Determine the (X, Y) coordinate at the center of the cell enclosing the given text.  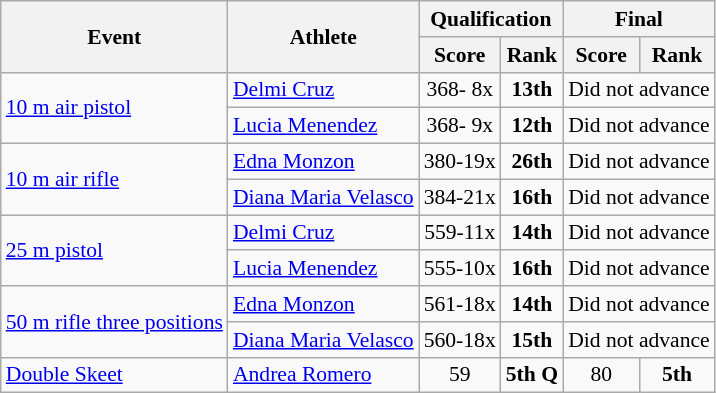
26th (532, 162)
Double Skeet (114, 375)
59 (460, 375)
561-18x (460, 304)
10 m air pistol (114, 108)
Qualification (491, 19)
560-18x (460, 340)
10 m air rifle (114, 180)
368- 9x (460, 126)
384-21x (460, 197)
15th (532, 340)
5th (676, 375)
380-19x (460, 162)
Final (639, 19)
13th (532, 90)
559-11x (460, 233)
50 m rifle three positions (114, 322)
25 m pistol (114, 250)
5th Q (532, 375)
368- 8x (460, 90)
80 (601, 375)
12th (532, 126)
Athlete (324, 36)
Event (114, 36)
Andrea Romero (324, 375)
555-10x (460, 269)
